For the text-containing cell, return its midpoint in [x, y] coordinate format. 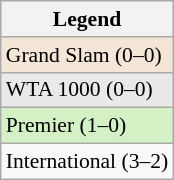
WTA 1000 (0–0) [88, 90]
Premier (1–0) [88, 126]
International (3–2) [88, 162]
Legend [88, 19]
Grand Slam (0–0) [88, 55]
